Extract the (x, y) coordinate from the center of the cell holding the provided text.  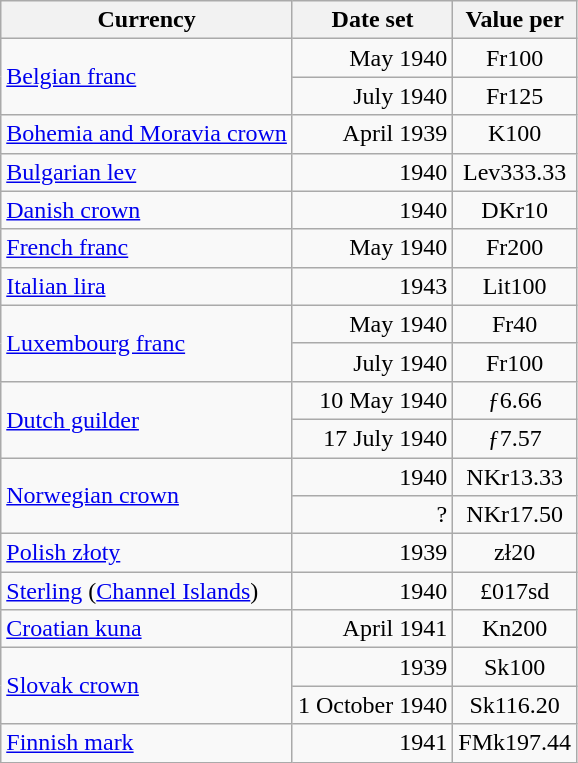
10 May 1940 (372, 400)
Value per (515, 20)
Polish złoty (147, 553)
Croatian kuna (147, 629)
? (372, 515)
17 July 1940 (372, 438)
Danish crown (147, 210)
1941 (372, 743)
1 October 1940 (372, 705)
April 1941 (372, 629)
Sk116.20 (515, 705)
Fr40 (515, 324)
Lev333.33 (515, 172)
zł20 (515, 553)
Kn200 (515, 629)
Dutch guilder (147, 419)
NKr17.50 (515, 515)
£017sd (515, 591)
Italian lira (147, 286)
1943 (372, 286)
Currency (147, 20)
French franc (147, 248)
Norwegian crown (147, 496)
April 1939 (372, 134)
Fr200 (515, 248)
Luxembourg franc (147, 343)
Sterling (Channel Islands) (147, 591)
Belgian franc (147, 77)
Fr125 (515, 96)
ƒ6.66 (515, 400)
NKr13.33 (515, 477)
Slovak crown (147, 686)
DKr10 (515, 210)
Bulgarian lev (147, 172)
FMk197.44 (515, 743)
Lit100 (515, 286)
Bohemia and Moravia crown (147, 134)
ƒ7.57 (515, 438)
Finnish mark (147, 743)
Date set (372, 20)
Sk100 (515, 667)
K100 (515, 134)
